Determine the (X, Y) coordinate at the center of the cell enclosing the given text.  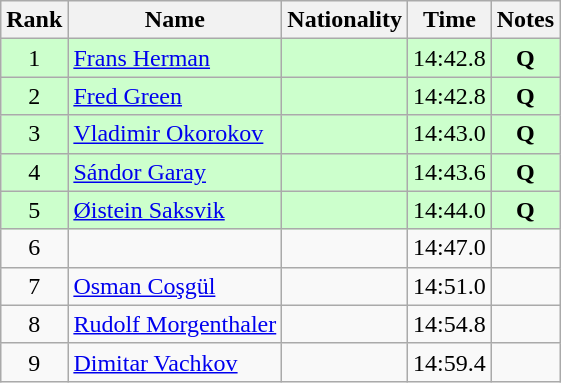
14:59.4 (450, 362)
14:43.0 (450, 134)
1 (34, 58)
Øistein Saksvik (175, 210)
7 (34, 286)
14:47.0 (450, 248)
Notes (525, 20)
14:54.8 (450, 324)
Osman Coşgül (175, 286)
6 (34, 248)
Fred Green (175, 96)
2 (34, 96)
14:51.0 (450, 286)
5 (34, 210)
4 (34, 172)
3 (34, 134)
Frans Herman (175, 58)
Sándor Garay (175, 172)
Rudolf Morgenthaler (175, 324)
14:44.0 (450, 210)
Dimitar Vachkov (175, 362)
14:43.6 (450, 172)
Rank (34, 20)
Time (450, 20)
8 (34, 324)
Name (175, 20)
Nationality (345, 20)
Vladimir Okorokov (175, 134)
9 (34, 362)
